Return [X, Y] of the center of cell containing provided text 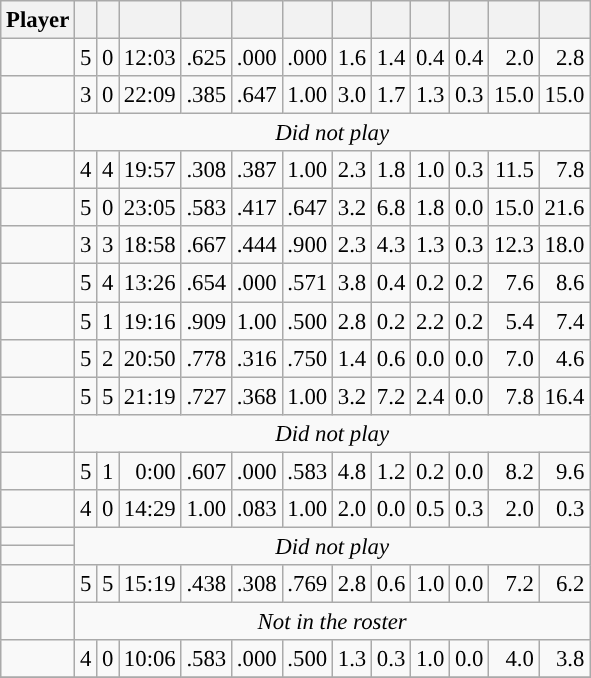
11.5 [514, 170]
.438 [206, 584]
12.3 [514, 245]
22:09 [150, 95]
2 [108, 358]
.909 [206, 321]
1.2 [392, 471]
8.6 [564, 283]
.368 [257, 396]
10:06 [150, 659]
4.3 [392, 245]
.778 [206, 358]
.571 [307, 283]
.625 [206, 58]
7.4 [564, 321]
0:00 [150, 471]
5.4 [514, 321]
4.0 [514, 659]
19:16 [150, 321]
6.8 [392, 208]
16.4 [564, 396]
13:26 [150, 283]
Not in the roster [332, 621]
2.4 [430, 396]
21:19 [150, 396]
.667 [206, 245]
4.8 [352, 471]
.083 [257, 509]
.654 [206, 283]
.417 [257, 208]
18.0 [564, 245]
7.6 [514, 283]
15:19 [150, 584]
4.6 [564, 358]
7.0 [514, 358]
12:03 [150, 58]
0.5 [430, 509]
6.2 [564, 584]
Player [38, 20]
.727 [206, 396]
.607 [206, 471]
1.6 [352, 58]
20:50 [150, 358]
.769 [307, 584]
19:57 [150, 170]
2.2 [430, 321]
18:58 [150, 245]
.444 [257, 245]
14:29 [150, 509]
.900 [307, 245]
1.7 [392, 95]
21.6 [564, 208]
3.0 [352, 95]
23:05 [150, 208]
.387 [257, 170]
.316 [257, 358]
8.2 [514, 471]
.750 [307, 358]
9.6 [564, 471]
.385 [206, 95]
